Output the (x, y) coordinate of the center of the cell containing the given text.  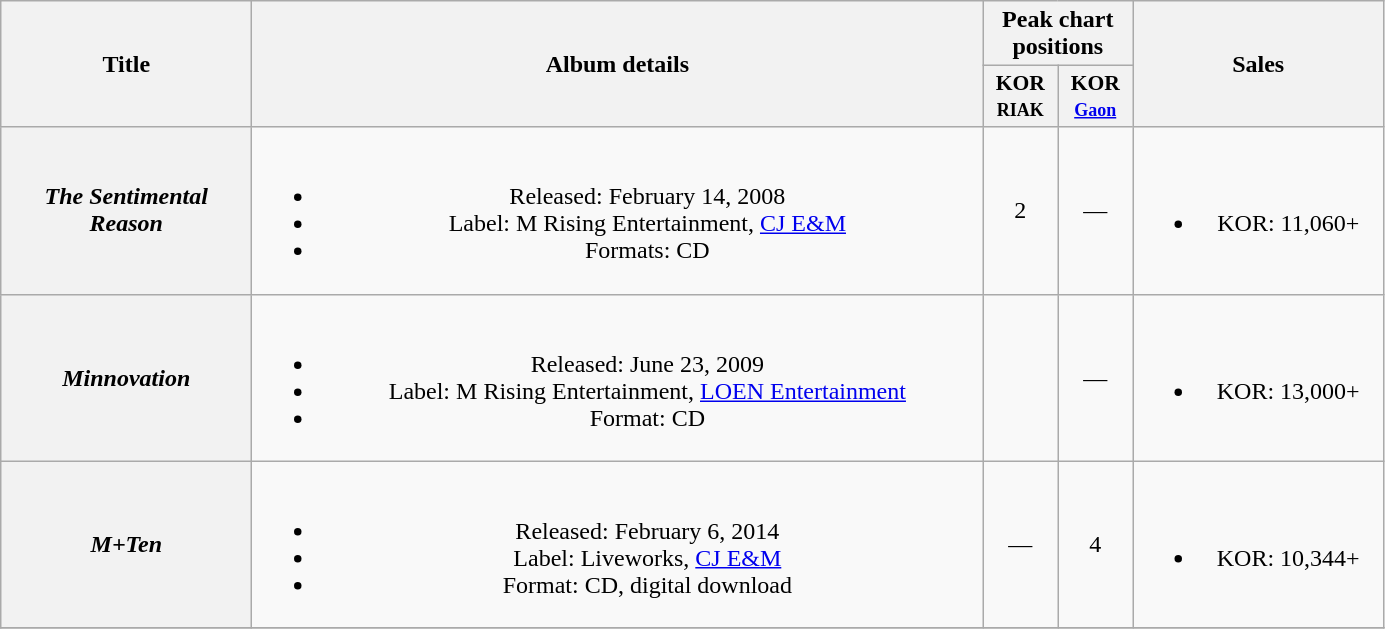
Released: June 23, 2009Label: M Rising Entertainment, LOEN EntertainmentFormat: CD (618, 378)
Minnovation (126, 378)
4 (1096, 544)
Album details (618, 64)
Released: February 6, 2014Label: Liveworks, CJ E&MFormat: CD, digital download (618, 544)
KOR: 10,344+ (1258, 544)
KOR: 11,060+ (1258, 210)
KORRIAK (1020, 96)
M+Ten (126, 544)
Title (126, 64)
Sales (1258, 64)
Released: February 14, 2008Label: M Rising Entertainment, CJ E&MFormats: CD (618, 210)
The Sentimental Reason (126, 210)
KOR: 13,000+ (1258, 378)
2 (1020, 210)
Peak chart positions (1058, 34)
KORGaon (1096, 96)
